Capture the cell that displays the provided text and extract its (X, Y) central coordinate. 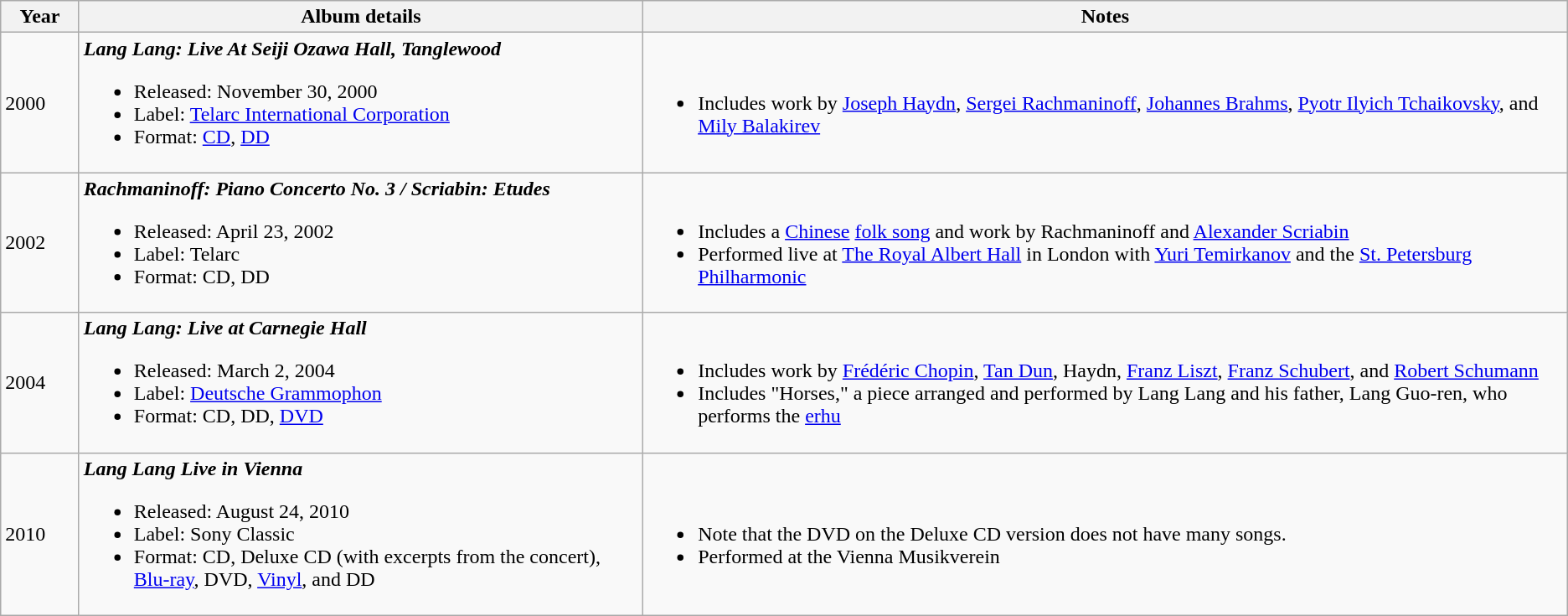
Notes (1106, 17)
Rachmaninoff: Piano Concerto No. 3 / Scriabin: EtudesReleased: April 23, 2002Label: TelarcFormat: CD, DD (360, 243)
Album details (360, 17)
Lang Lang: Live At Seiji Ozawa Hall, TanglewoodReleased: November 30, 2000Label: Telarc International CorporationFormat: CD, DD (360, 102)
2000 (40, 102)
Year (40, 17)
2010 (40, 534)
Lang Lang: Live at Carnegie HallReleased: March 2, 2004Label: Deutsche GrammophonFormat: CD, DD, DVD (360, 382)
2002 (40, 243)
2004 (40, 382)
Includes work by Joseph Haydn, Sergei Rachmaninoff, Johannes Brahms, Pyotr Ilyich Tchaikovsky, and Mily Balakirev (1106, 102)
Note that the DVD on the Deluxe CD version does not have many songs.Performed at the Vienna Musikverein (1106, 534)
